Return the [X, Y] coordinate for the center point of the cell that contains the specified text.  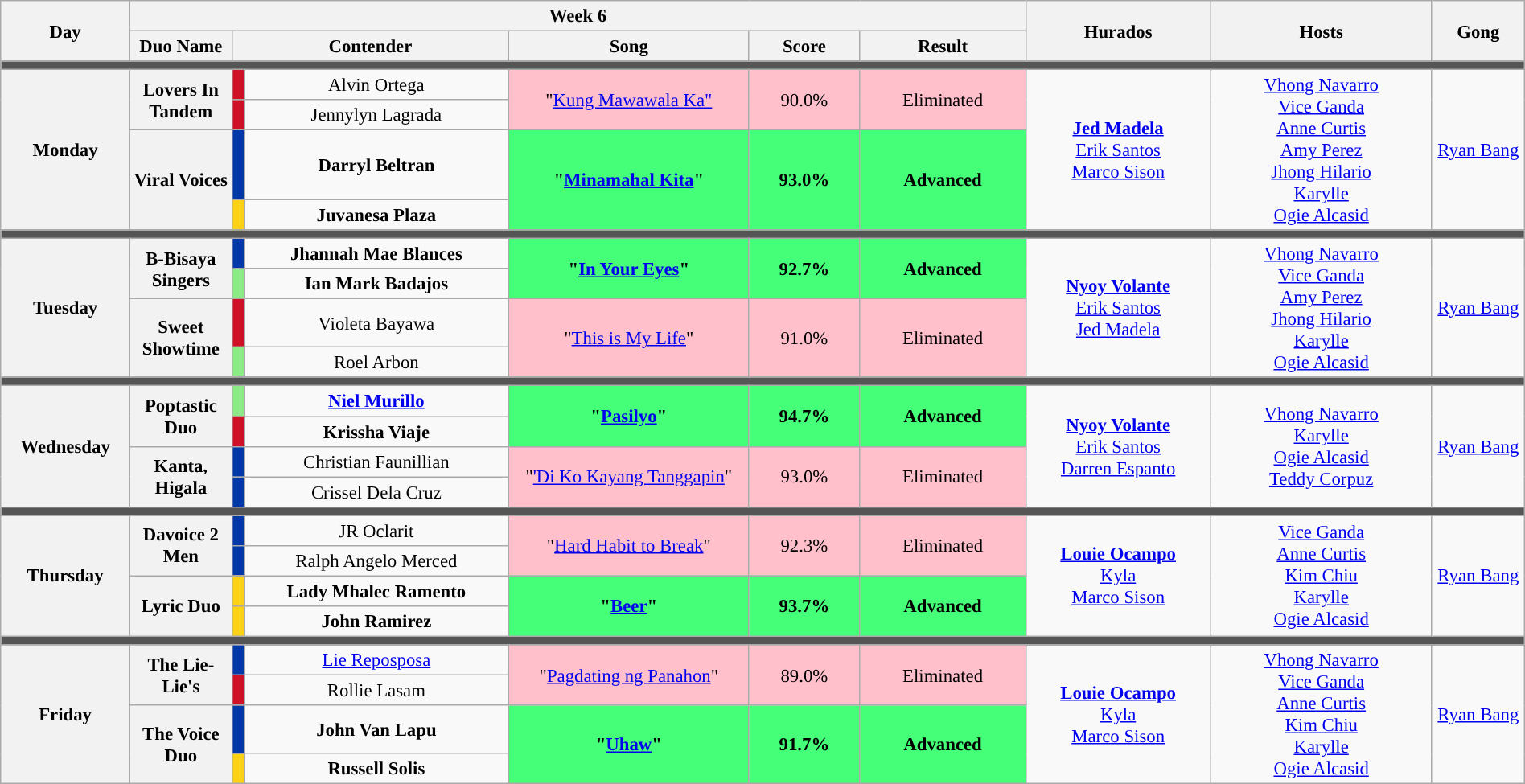
Kanta, Higala [180, 476]
Jed MadelaErik SantosMarco Sison [1118, 150]
Russell Solis [376, 769]
Tuesday [66, 309]
Contender [370, 47]
Gong [1478, 31]
"'Di Ko Kayang Tanggapin" [629, 476]
Niel Murillo [376, 401]
Jhannah Mae Blances [376, 254]
"This is My Life" [629, 338]
The Lie-Lie's [180, 675]
John Ramirez [376, 622]
Ian Mark Badajos [376, 284]
Ralph Angelo Merced [376, 561]
Friday [66, 714]
Day [66, 31]
Christian Faunillian [376, 462]
Lyric Duo [180, 606]
Hosts [1321, 31]
"Kung Mawawala Ka" [629, 100]
92.3% [804, 545]
Krissha Viaje [376, 432]
Nyoy VolanteErik SantosDarren Espanto [1118, 446]
91.7% [804, 745]
Week 6 [578, 16]
Darryl Beltran [376, 166]
"In Your Eyes" [629, 269]
92.7% [804, 269]
Vhong NavarroKarylleOgie AlcasidTeddy Corpuz [1321, 446]
Duo Name [180, 47]
93.7% [804, 606]
Davoice 2 Men [180, 545]
90.0% [804, 100]
Viral Voices [180, 180]
Crissel Dela Cruz [376, 492]
Wednesday [66, 446]
Hurados [1118, 31]
Vhong NavarroVice GandaAnne CurtisKim ChiuKarylleOgie Alcasid [1321, 714]
"Pagdating ng Panahon" [629, 675]
Thursday [66, 576]
"Uhaw" [629, 745]
"Pasilyo" [629, 417]
Alvin Ortega [376, 85]
Lady Mhalec Ramento [376, 591]
Jennylyn Lagrada [376, 115]
89.0% [804, 675]
Lie Reposposa [376, 660]
94.7% [804, 417]
JR Oclarit [376, 531]
Score [804, 47]
91.0% [804, 338]
Vhong NavarroVice GandaAnne CurtisAmy PerezJhong HilarioKarylleOgie Alcasid [1321, 150]
B-Bisaya Singers [180, 269]
Vice GandaAnne CurtisKim ChiuKarylleOgie Alcasid [1321, 576]
Rollie Lasam [376, 691]
Monday [66, 150]
Violeta Bayawa [376, 323]
The Voice Duo [180, 745]
Poptastic Duo [180, 417]
Vhong NavarroVice GandaAmy PerezJhong HilarioKarylleOgie Alcasid [1321, 309]
Lovers In Tandem [180, 100]
"Minamahal Kita" [629, 180]
Juvanesa Plaza [376, 215]
Sweet Showtime [180, 338]
John Van Lapu [376, 729]
Roel Arbon [376, 363]
Song [629, 47]
"Hard Habit to Break" [629, 545]
Result [943, 47]
Nyoy VolanteErik SantosJed Madela [1118, 309]
"Beer" [629, 606]
